For the text-containing cell, return its midpoint in [X, Y] coordinate format. 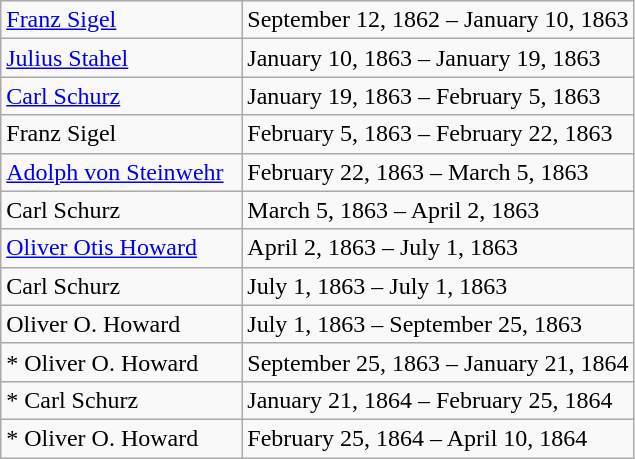
Oliver Otis Howard [122, 248]
February 25, 1864 – April 10, 1864 [438, 438]
July 1, 1863 – July 1, 1863 [438, 286]
January 19, 1863 – February 5, 1863 [438, 96]
January 10, 1863 – January 19, 1863 [438, 58]
February 22, 1863 – March 5, 1863 [438, 172]
February 5, 1863 – February 22, 1863 [438, 134]
Adolph von Steinwehr [122, 172]
September 25, 1863 – January 21, 1864 [438, 362]
Julius Stahel [122, 58]
July 1, 1863 – September 25, 1863 [438, 324]
January 21, 1864 – February 25, 1864 [438, 400]
April 2, 1863 – July 1, 1863 [438, 248]
Oliver O. Howard [122, 324]
March 5, 1863 – April 2, 1863 [438, 210]
* Carl Schurz [122, 400]
September 12, 1862 – January 10, 1863 [438, 20]
